Return the (x, y) coordinate for the center point of the cell that contains the specified text.  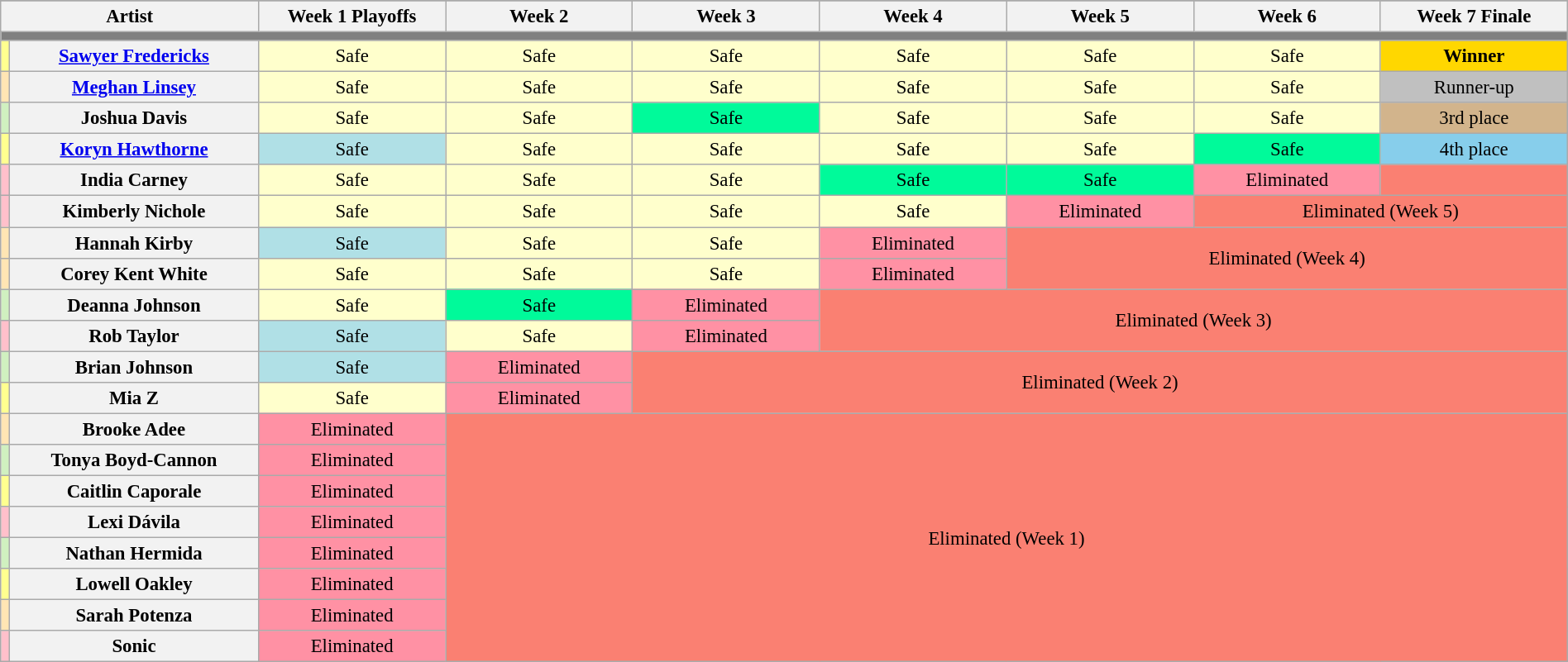
Sonic (134, 646)
4th place (1474, 150)
Eliminated (Week 1) (1007, 537)
Tonya Boyd-Cannon (134, 460)
3rd place (1474, 118)
Hannah Kirby (134, 243)
Kimberly Nichole (134, 212)
Sarah Potenza (134, 616)
Eliminated (Week 2) (1100, 382)
Week 2 (539, 17)
Artist (130, 17)
Deanna Johnson (134, 305)
Rob Taylor (134, 336)
Sawyer Fredericks (134, 56)
Week 3 (726, 17)
Winner (1474, 56)
Brooke Adee (134, 429)
Mia Z (134, 398)
Nathan Hermida (134, 554)
Koryn Hawthorne (134, 150)
Lowell Oakley (134, 584)
Week 1 Playoffs (352, 17)
Meghan Linsey (134, 88)
Caitlin Caporale (134, 491)
Eliminated (Week 4) (1287, 258)
Lexi Dávila (134, 522)
India Carney (134, 181)
Week 4 (913, 17)
Week 7 Finale (1474, 17)
Runner-up (1474, 88)
Eliminated (Week 5) (1380, 212)
Week 5 (1100, 17)
Brian Johnson (134, 367)
Corey Kent White (134, 274)
Joshua Davis (134, 118)
Eliminated (Week 3) (1193, 321)
Week 6 (1287, 17)
